Output the (X, Y) coordinate of the center of the cell containing the given text.  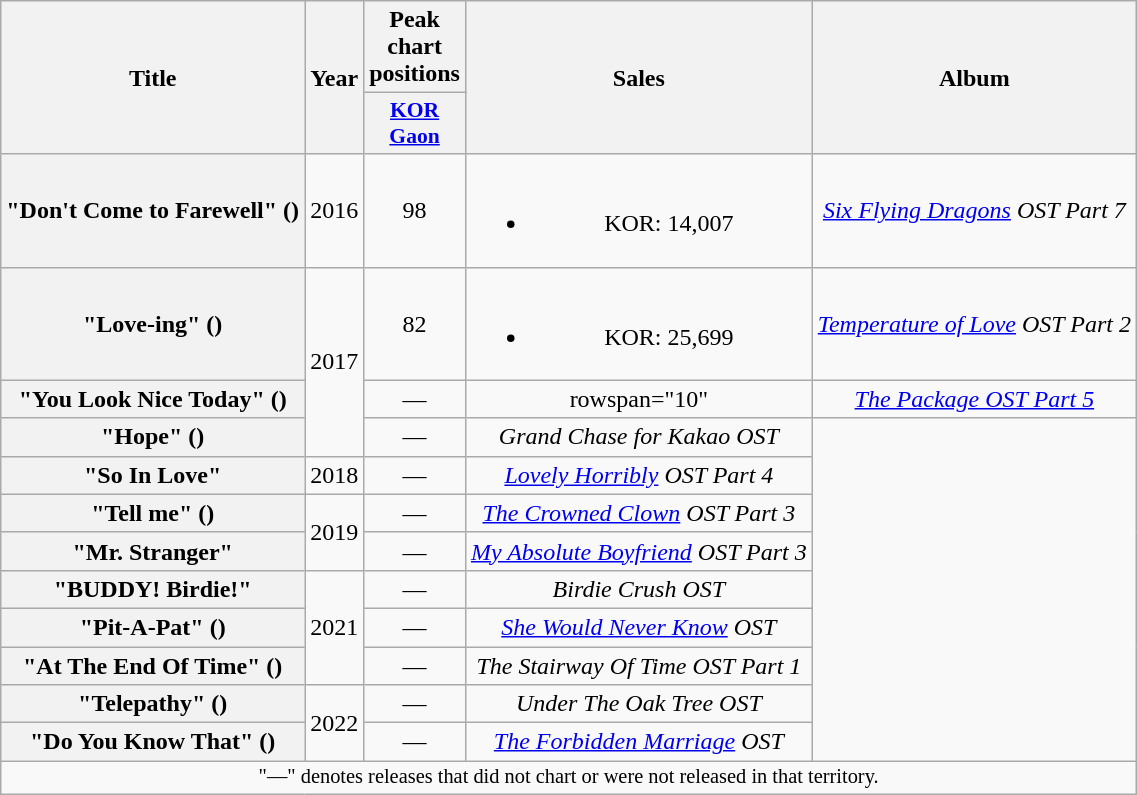
2021 (334, 627)
"Tell me" () (153, 513)
Six Flying Dragons OST Part 7 (974, 210)
My Absolute Boyfriend OST Part 3 (638, 551)
2017 (334, 362)
Album (974, 78)
"Hope" () (153, 437)
Temperature of Love OST Part 2 (974, 324)
2016 (334, 210)
Title (153, 78)
Year (334, 78)
"So In Love" (153, 475)
KORGaon (415, 124)
The Stairway Of Time OST Part 1 (638, 665)
The Package OST Part 5 (974, 399)
"Mr. Stranger" (153, 551)
2018 (334, 475)
KOR: 14,007 (638, 210)
"Telepathy" () (153, 704)
Peak chart positions (415, 47)
"Do You Know That" () (153, 742)
She Would Never Know OST (638, 627)
2019 (334, 532)
2022 (334, 723)
rowspan="10" (638, 399)
"—" denotes releases that did not chart or were not released in that territory. (569, 778)
The Forbidden Marriage OST (638, 742)
"Don't Come to Farewell" () (153, 210)
Lovely Horribly OST Part 4 (638, 475)
"Love-ing" () (153, 324)
82 (415, 324)
Birdie Crush OST (638, 589)
"Pit-A-Pat" () (153, 627)
98 (415, 210)
"You Look Nice Today" () (153, 399)
"At The End Of Time" () (153, 665)
The Crowned Clown OST Part 3 (638, 513)
"BUDDY! Birdie!" (153, 589)
Under The Oak Tree OST (638, 704)
KOR: 25,699 (638, 324)
Grand Chase for Kakao OST (638, 437)
Sales (638, 78)
